Extract the [x, y] coordinate from the center of the cell holding the provided text.  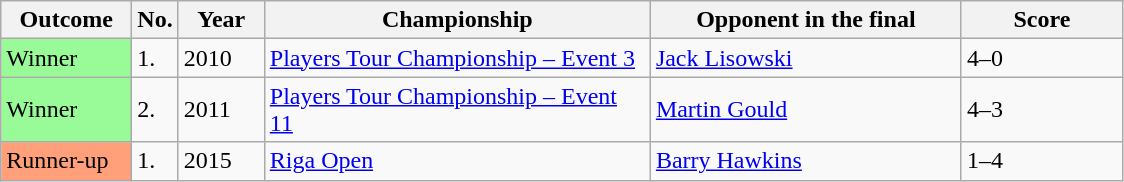
4–0 [1042, 58]
2015 [221, 161]
1–4 [1042, 161]
4–3 [1042, 110]
No. [155, 20]
Players Tour Championship – Event 3 [457, 58]
Outcome [66, 20]
2010 [221, 58]
Riga Open [457, 161]
Opponent in the final [806, 20]
Martin Gould [806, 110]
Players Tour Championship – Event 11 [457, 110]
Runner-up [66, 161]
Jack Lisowski [806, 58]
2. [155, 110]
Year [221, 20]
Score [1042, 20]
Barry Hawkins [806, 161]
Championship [457, 20]
2011 [221, 110]
